Scan for the cell matching the given text and deliver its [X, Y] coordinate at center. 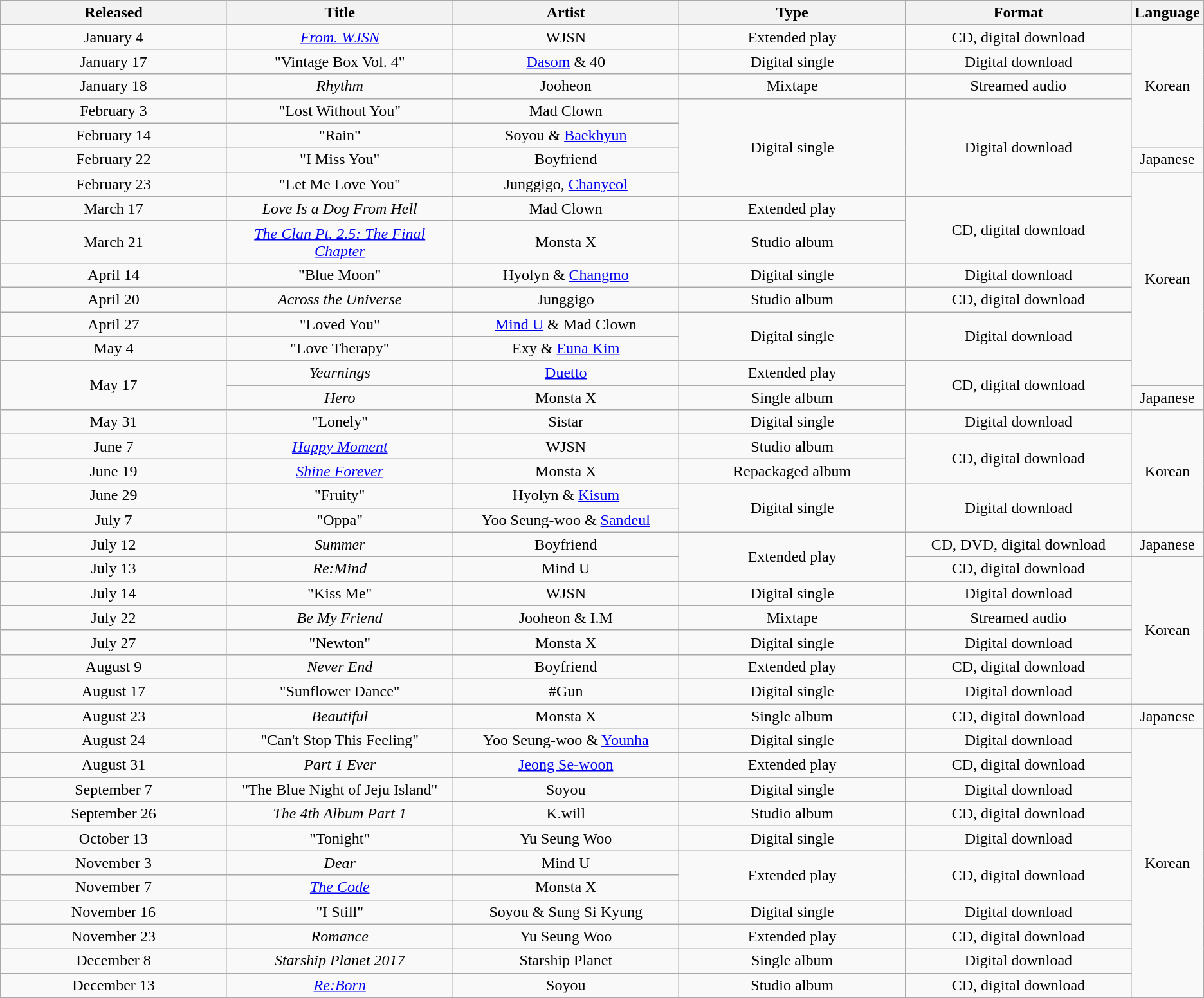
"I Miss You" [340, 160]
"Lost Without You" [340, 111]
The Clan Pt. 2.5: The Final Chapter [340, 242]
Title [340, 13]
July 12 [113, 544]
"Loved You" [340, 324]
Duetto [566, 373]
Romance [340, 936]
September 26 [113, 814]
Soyou & Sung Si Kyung [566, 912]
August 9 [113, 667]
Beautiful [340, 716]
CD, DVD, digital download [1019, 544]
Yoo Seung-woo & Sandeul [566, 520]
August 17 [113, 691]
April 14 [113, 275]
"Sunflower Dance" [340, 691]
From. WJSN [340, 37]
March 17 [113, 208]
June 29 [113, 495]
September 7 [113, 790]
Starship Planet 2017 [340, 961]
November 3 [113, 863]
August 24 [113, 741]
Hyolyn & Changmo [566, 275]
Shine Forever [340, 471]
"Let Me Love You" [340, 184]
Language [1167, 13]
Junggigo, Chanyeol [566, 184]
Jeong Se-woon [566, 765]
"Love Therapy" [340, 349]
Junggigo [566, 299]
Starship Planet [566, 961]
November 16 [113, 912]
August 31 [113, 765]
#Gun [566, 691]
Yearnings [340, 373]
"Tonight" [340, 838]
Yoo Seung-woo & Younha [566, 741]
Happy Moment [340, 447]
February 23 [113, 184]
April 20 [113, 299]
December 8 [113, 961]
Never End [340, 667]
The Code [340, 887]
June 7 [113, 447]
February 22 [113, 160]
Hyolyn & Kisum [566, 495]
Jooheon [566, 86]
"Oppa" [340, 520]
Re:Born [340, 985]
Love Is a Dog From Hell [340, 208]
Jooheon & I.M [566, 618]
January 4 [113, 37]
K.will [566, 814]
November 7 [113, 887]
Rhythm [340, 86]
Mind U & Mad Clown [566, 324]
January 17 [113, 62]
Be My Friend [340, 618]
May 17 [113, 385]
Hero [340, 398]
March 21 [113, 242]
"Newton" [340, 642]
December 13 [113, 985]
Across the Universe [340, 299]
January 18 [113, 86]
Dear [340, 863]
May 31 [113, 422]
Soyou & Baekhyun [566, 135]
Type [792, 13]
August 23 [113, 716]
November 23 [113, 936]
Sistar [566, 422]
Repackaged album [792, 471]
July 13 [113, 569]
"Blue Moon" [340, 275]
July 27 [113, 642]
July 22 [113, 618]
February 14 [113, 135]
Dasom & 40 [566, 62]
July 14 [113, 593]
"Can't Stop This Feeling" [340, 741]
June 19 [113, 471]
"Rain" [340, 135]
"I Still" [340, 912]
"Fruity" [340, 495]
Artist [566, 13]
Format [1019, 13]
Exy & Euna Kim [566, 349]
"Vintage Box Vol. 4" [340, 62]
"Lonely" [340, 422]
April 27 [113, 324]
May 4 [113, 349]
"The Blue Night of Jeju Island" [340, 790]
Part 1 Ever [340, 765]
The 4th Album Part 1 [340, 814]
Released [113, 13]
Re:Mind [340, 569]
"Kiss Me" [340, 593]
July 7 [113, 520]
February 3 [113, 111]
Summer [340, 544]
October 13 [113, 838]
